Locate the cell with the specified text and output its (X, Y) center coordinate. 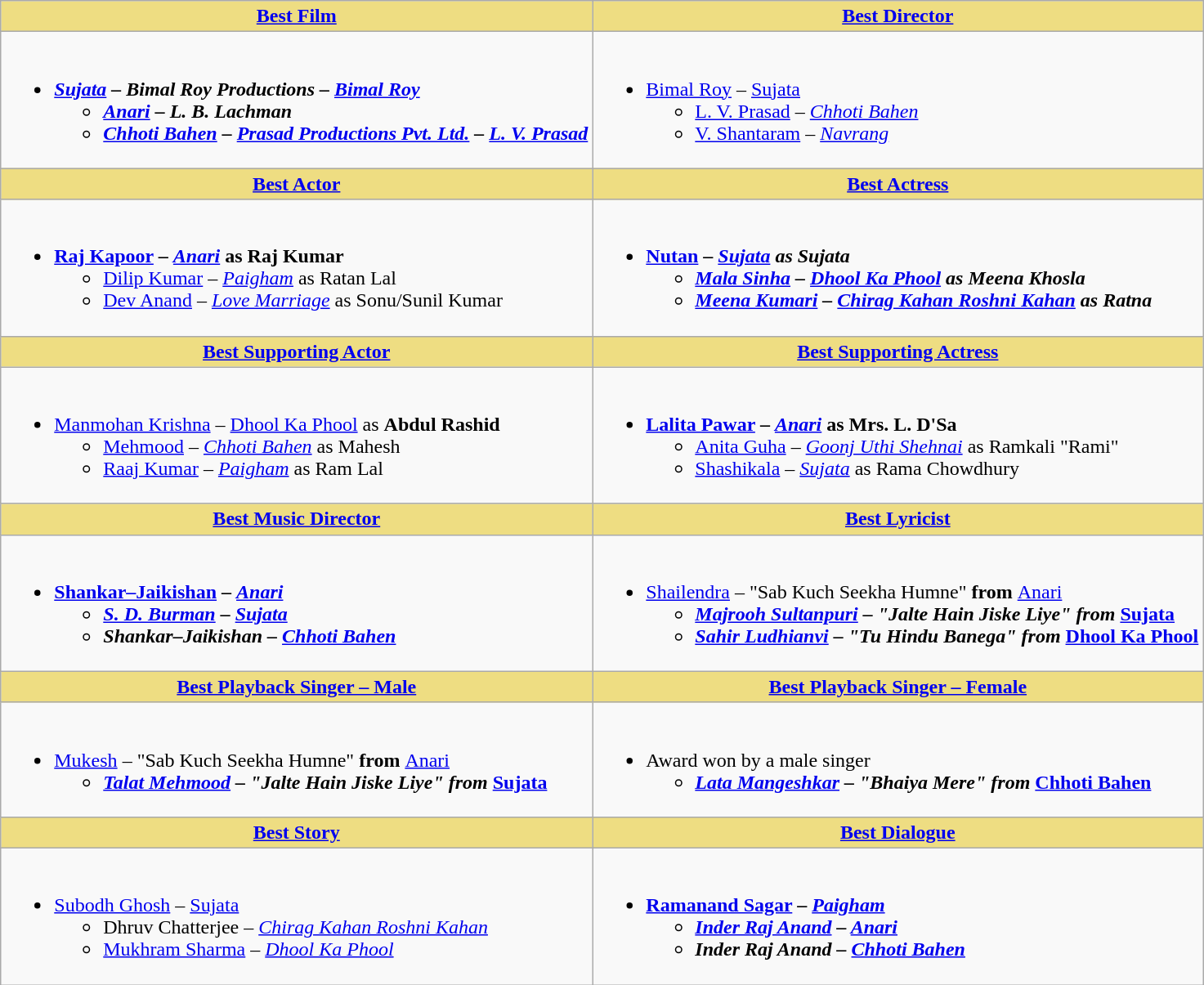
Best Supporting Actress (897, 351)
Nutan – Sujata as SujataMala Sinha – Dhool Ka Phool as Meena KhoslaMeena Kumari – Chirag Kahan Roshni Kahan as Ratna (897, 268)
Best Actor (297, 184)
Best Lyricist (897, 519)
Best Music Director (297, 519)
Best Film (297, 16)
Ramanand Sagar – PaighamInder Raj Anand – AnariInder Raj Anand – Chhoti Bahen (897, 916)
Shankar–Jaikishan – AnariS. D. Burman – SujataShankar–Jaikishan – Chhoti Bahen (297, 603)
Raj Kapoor – Anari as Raj KumarDilip Kumar – Paigham as Ratan LalDev Anand – Love Marriage as Sonu/Sunil Kumar (297, 268)
Best Actress (897, 184)
Best Director (897, 16)
Best Supporting Actor (297, 351)
Sujata – Bimal Roy Productions – Bimal RoyAnari – L. B. LachmanChhoti Bahen – Prasad Productions Pvt. Ltd. – L. V. Prasad (297, 100)
Best Playback Singer – Female (897, 687)
Bimal Roy – SujataL. V. Prasad – Chhoti BahenV. Shantaram – Navrang (897, 100)
Subodh Ghosh – SujataDhruv Chatterjee – Chirag Kahan Roshni KahanMukhram Sharma – Dhool Ka Phool (297, 916)
Best Dialogue (897, 832)
Award won by a male singerLata Mangeshkar – "Bhaiya Mere" from Chhoti Bahen (897, 759)
Best Story (297, 832)
Mukesh – "Sab Kuch Seekha Humne" from AnariTalat Mehmood – "Jalte Hain Jiske Liye" from Sujata (297, 759)
Lalita Pawar – Anari as Mrs. L. D'SaAnita Guha – Goonj Uthi Shehnai as Ramkali "Rami"Shashikala – Sujata as Rama Chowdhury (897, 435)
Manmohan Krishna – Dhool Ka Phool as Abdul RashidMehmood – Chhoti Bahen as MaheshRaaj Kumar – Paigham as Ram Lal (297, 435)
Best Playback Singer – Male (297, 687)
